Search for the cell housing the specified text and yield its (x, y) center coordinate. 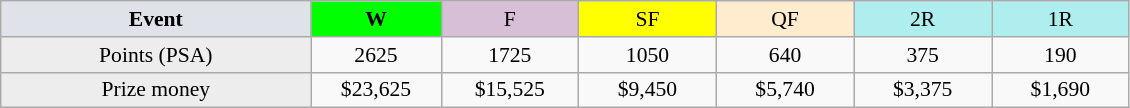
$5,740 (785, 90)
$9,450 (648, 90)
2625 (376, 55)
1725 (510, 55)
$3,375 (923, 90)
$23,625 (376, 90)
Prize money (156, 90)
1R (1061, 19)
$15,525 (510, 90)
375 (923, 55)
1050 (648, 55)
SF (648, 19)
Points (PSA) (156, 55)
W (376, 19)
190 (1061, 55)
2R (923, 19)
QF (785, 19)
Event (156, 19)
F (510, 19)
640 (785, 55)
$1,690 (1061, 90)
